Identify which cell holds the provided text, then report its (x, y) central coordinate. 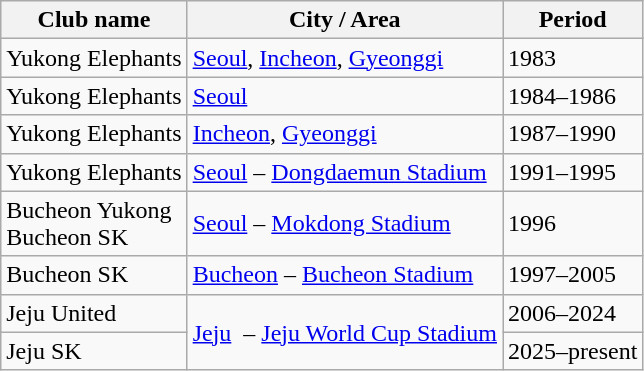
Seoul, Incheon, Gyeonggi (344, 58)
1991–1995 (572, 172)
Jeju SK (94, 351)
2006–2024 (572, 313)
1996 (572, 224)
1987–1990 (572, 134)
1997–2005 (572, 275)
Seoul – Dongdaemun Stadium (344, 172)
2025–present (572, 351)
Bucheon SK (94, 275)
City / Area (344, 20)
1984–1986 (572, 96)
1983 (572, 58)
Incheon, Gyeonggi (344, 134)
Jeju United (94, 313)
Seoul (344, 96)
Seoul – Mokdong Stadium (344, 224)
Club name (94, 20)
Period (572, 20)
Jeju – Jeju World Cup Stadium (344, 332)
Bucheon YukongBucheon SK (94, 224)
Bucheon – Bucheon Stadium (344, 275)
